Scan for the cell matching the given text and deliver its (x, y) coordinate at center. 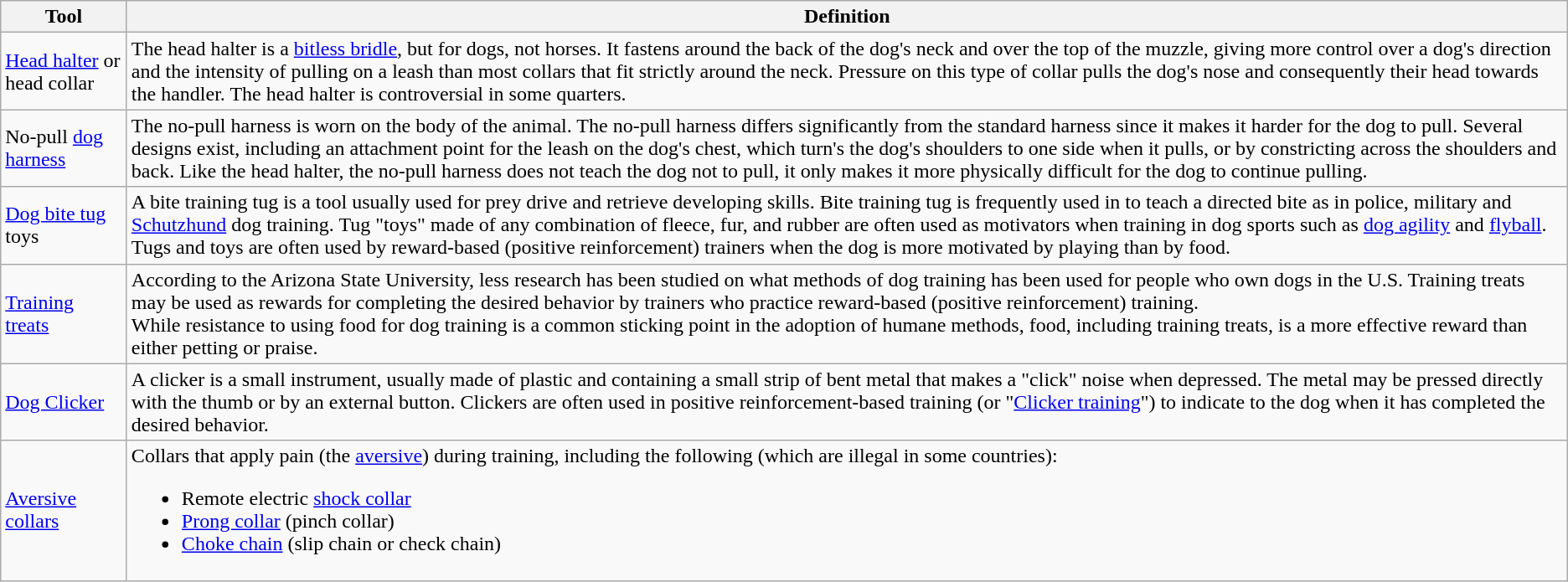
Aversive collars (64, 511)
Tool (64, 17)
Definition (847, 17)
Dog bite tug toys (64, 225)
No-pull dog harness (64, 148)
Training treats (64, 313)
Head halter or head collar (64, 71)
Dog Clicker (64, 402)
